Scan for the cell matching the given text and deliver its [X, Y] coordinate at center. 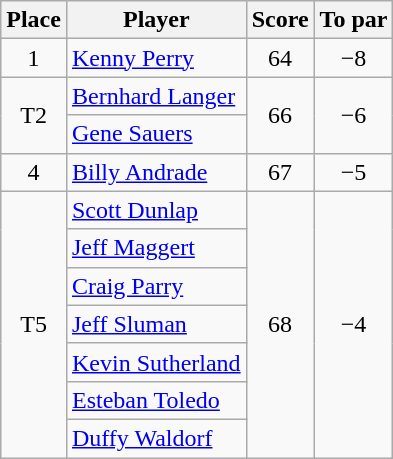
Bernhard Langer [156, 96]
Scott Dunlap [156, 210]
Esteban Toledo [156, 400]
Jeff Maggert [156, 248]
1 [34, 58]
67 [280, 172]
T2 [34, 115]
66 [280, 115]
−5 [354, 172]
−6 [354, 115]
Kevin Sutherland [156, 362]
T5 [34, 324]
Gene Sauers [156, 134]
Jeff Sluman [156, 324]
Duffy Waldorf [156, 438]
−8 [354, 58]
Score [280, 20]
Player [156, 20]
Kenny Perry [156, 58]
64 [280, 58]
4 [34, 172]
Place [34, 20]
Craig Parry [156, 286]
68 [280, 324]
−4 [354, 324]
To par [354, 20]
Billy Andrade [156, 172]
